Scan for the cell matching the given text and deliver its (x, y) coordinate at center. 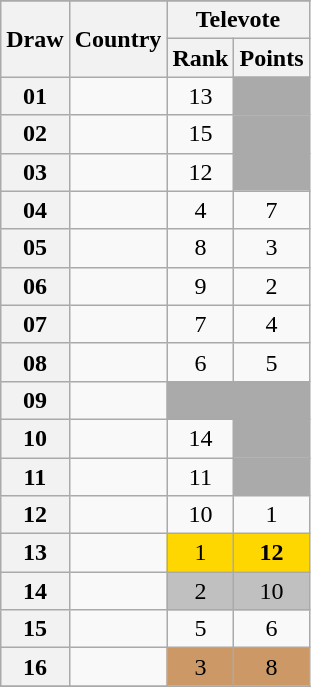
Televote (238, 20)
Country (118, 39)
Draw (35, 39)
09 (35, 400)
07 (35, 324)
06 (35, 286)
08 (35, 362)
Points (272, 58)
03 (35, 172)
16 (35, 667)
9 (200, 286)
01 (35, 96)
Rank (200, 58)
05 (35, 248)
04 (35, 210)
02 (35, 134)
